Determine the [x, y] coordinate at the center of the cell enclosing the given text.  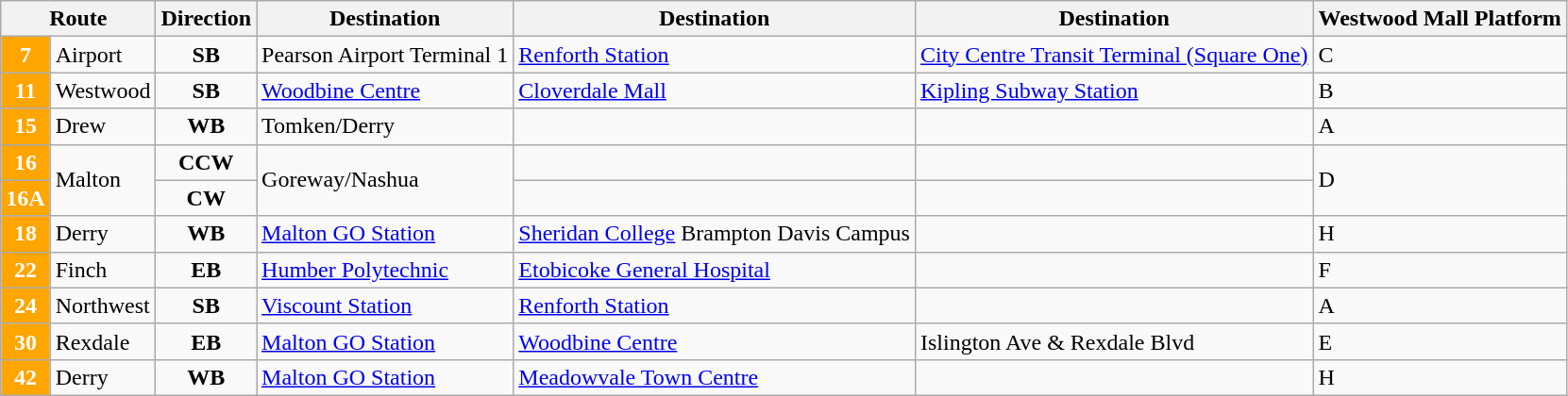
Etobicoke General Hospital [715, 270]
Northwest [103, 305]
City Centre Transit Terminal (Square One) [1114, 55]
Drew [103, 126]
Rexdale [103, 341]
CCW [206, 162]
Humber Polytechnic [385, 270]
CW [206, 198]
Airport [103, 55]
16 [25, 162]
24 [25, 305]
D [1440, 180]
16A [25, 198]
15 [25, 126]
18 [25, 234]
C [1440, 55]
7 [25, 55]
Westwood [103, 91]
Sheridan College Brampton Davis Campus [715, 234]
Direction [206, 19]
Westwood Mall Platform [1440, 19]
Pearson Airport Terminal 1 [385, 55]
Islington Ave & Rexdale Blvd [1114, 341]
Finch [103, 270]
30 [25, 341]
Cloverdale Mall [715, 91]
11 [25, 91]
Route [78, 19]
Meadowvale Town Centre [715, 377]
Malton [103, 180]
B [1440, 91]
Viscount Station [385, 305]
E [1440, 341]
Tomken/Derry [385, 126]
22 [25, 270]
Goreway/Nashua [385, 180]
Kipling Subway Station [1114, 91]
F [1440, 270]
42 [25, 377]
